Provide the [X, Y] coordinate of the cell's center where the given text is located.  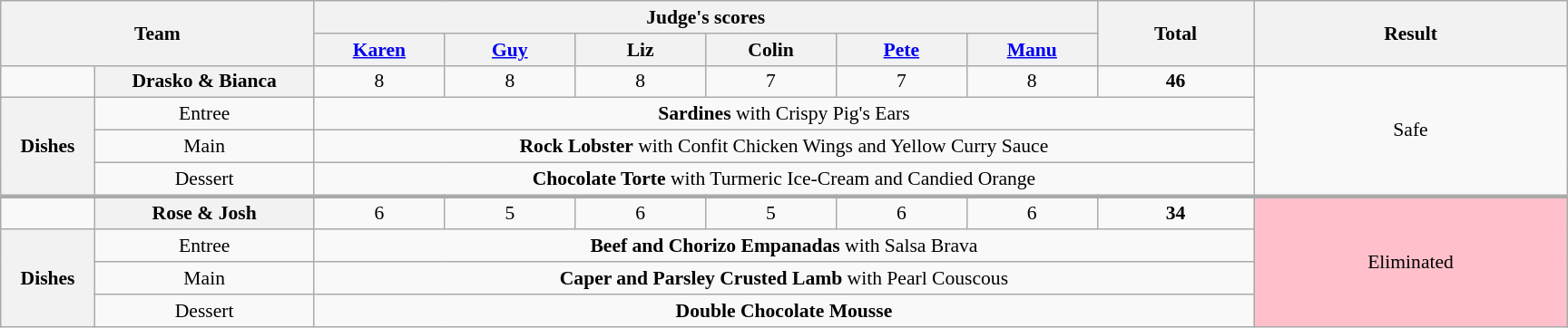
Eliminated [1410, 261]
Colin [771, 50]
Judge's scores [706, 17]
Team [158, 33]
Sardines with Crispy Pig's Ears [784, 114]
Liz [641, 50]
Pete [901, 50]
Chocolate Torte with Turmeric Ice-Cream and Candied Orange [784, 179]
Guy [510, 50]
Karen [379, 50]
Result [1410, 33]
Manu [1032, 50]
34 [1176, 212]
Total [1176, 33]
46 [1176, 82]
Beef and Chorizo Empanadas with Salsa Brava [784, 246]
Caper and Parsley Crusted Lamb with Pearl Couscous [784, 278]
Safe [1410, 130]
Rose & Josh [204, 212]
Rock Lobster with Confit Chicken Wings and Yellow Curry Sauce [784, 147]
Double Chocolate Mousse [784, 311]
Drasko & Bianca [204, 82]
